Identify which cell holds the provided text, then report its (x, y) central coordinate. 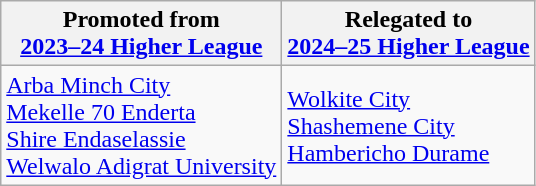
Relegated to2024–25 Higher League (408, 34)
Wolkite CityShashemene CityHambericho Durame (408, 126)
Arba Minch CityMekelle 70 EndertaShire EndaselassieWelwalo Adigrat University (142, 126)
Promoted from2023–24 Higher League (142, 34)
